Search for the cell housing the specified text and yield its (X, Y) center coordinate. 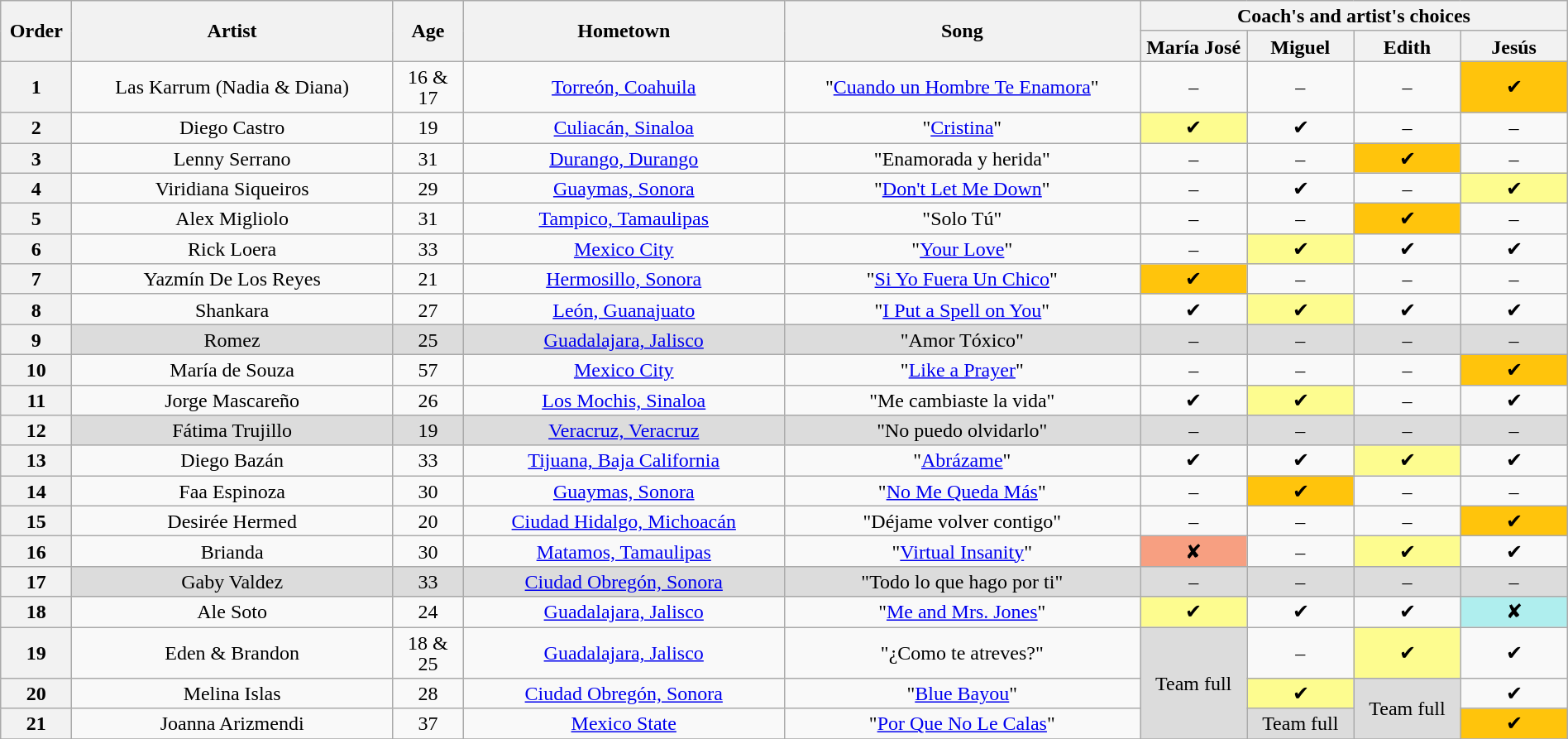
Eden & Brandon (232, 653)
Lenny Serrano (232, 157)
"Me and Mrs. Jones" (963, 612)
26 (428, 401)
27 (428, 310)
5 (36, 218)
10 (36, 369)
9 (36, 339)
Hometown (624, 31)
"Your Love" (963, 248)
Fátima Trujillo (232, 430)
25 (428, 339)
29 (428, 189)
"Blue Bayou" (963, 693)
"Like a Prayer" (963, 369)
Ale Soto (232, 612)
Alex Migliolo (232, 218)
"Me cambiaste la vida" (963, 401)
Hermosillo, Sonora (624, 280)
Jesús (1513, 46)
Brianda (232, 551)
Song (963, 31)
"I Put a Spell on You" (963, 310)
Veracruz, Veracruz (624, 430)
Edith (1408, 46)
Durango, Durango (624, 157)
"Enamorada y herida" (963, 157)
Yazmín De Los Reyes (232, 280)
Miguel (1300, 46)
Matamos, Tamaulipas (624, 551)
57 (428, 369)
Diego Bazán (232, 460)
12 (36, 430)
Order (36, 31)
14 (36, 492)
3 (36, 157)
Artist (232, 31)
24 (428, 612)
17 (36, 581)
Mexico State (624, 723)
1 (36, 87)
"¿Como te atreves?" (963, 653)
18 & 25 (428, 653)
"Si Yo Fuera Un Chico" (963, 280)
37 (428, 723)
Tijuana, Baja California (624, 460)
13 (36, 460)
Gaby Valdez (232, 581)
Las Karrum (Nadia & Diana) (232, 87)
11 (36, 401)
"Déjame volver contigo" (963, 521)
6 (36, 248)
7 (36, 280)
Tampico, Tamaulipas (624, 218)
Shankara (232, 310)
María José (1194, 46)
"Don't Let Me Down" (963, 189)
"Abrázame" (963, 460)
Jorge Mascareño (232, 401)
28 (428, 693)
"Cuando un Hombre Te Enamora" (963, 87)
"Por Que No Le Calas" (963, 723)
"Amor Tóxico" (963, 339)
2 (36, 127)
Romez (232, 339)
Culiacán, Sinaloa (624, 127)
"No puedo olvidarlo" (963, 430)
Diego Castro (232, 127)
"Virtual Insanity" (963, 551)
Rick Loera (232, 248)
Coach's and artist's choices (1355, 17)
María de Souza (232, 369)
"Cristina" (963, 127)
Los Mochis, Sinaloa (624, 401)
16 & 17 (428, 87)
18 (36, 612)
8 (36, 310)
Age (428, 31)
León, Guanajuato (624, 310)
Faa Espinoza (232, 492)
Torreón, Coahuila (624, 87)
Joanna Arizmendi (232, 723)
Desirée Hermed (232, 521)
16 (36, 551)
Viridiana Siqueiros (232, 189)
Melina Islas (232, 693)
Ciudad Hidalgo, Michoacán (624, 521)
"Solo Tú" (963, 218)
"No Me Queda Más" (963, 492)
15 (36, 521)
4 (36, 189)
"Todo lo que hago por ti" (963, 581)
